Extract the [X, Y] coordinate from the center of the cell holding the provided text.  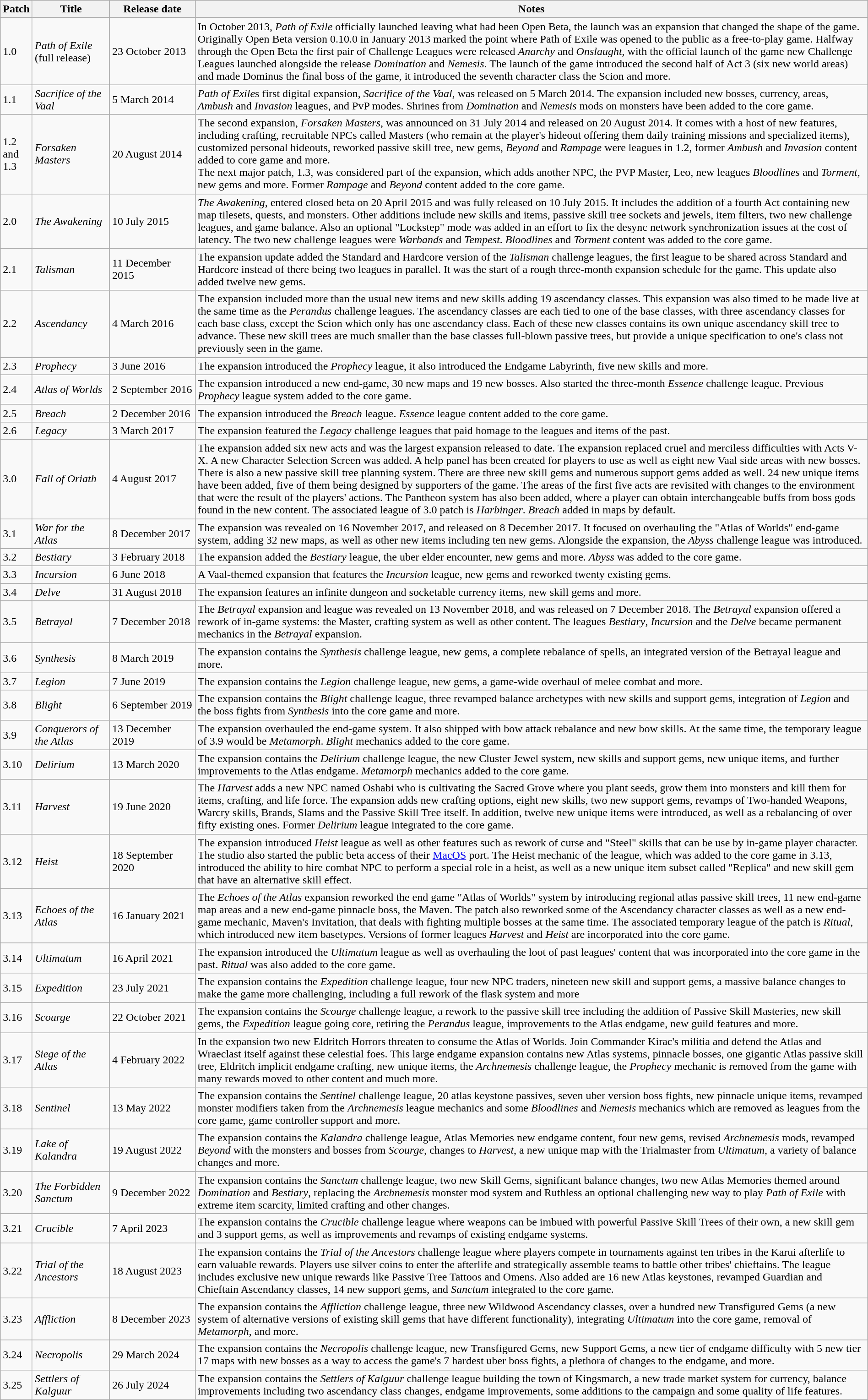
Talisman [71, 269]
The Awakening [71, 221]
16 January 2021 [152, 916]
2.3 [16, 366]
3.15 [16, 987]
3.8 [16, 705]
7 April 2023 [152, 1228]
4 February 2022 [152, 1060]
7 June 2019 [152, 681]
3.22 [16, 1270]
4 August 2017 [152, 479]
A Vaal-themed expansion that features the Incursion league, new gems and reworked twenty existing gems. [531, 575]
Conquerors of the Atlas [71, 735]
Harvest [71, 807]
2.6 [16, 430]
Betrayal [71, 622]
3.3 [16, 575]
Notes [531, 9]
3.24 [16, 1355]
2.4 [16, 389]
3.7 [16, 681]
19 June 2020 [152, 807]
Necropolis [71, 1355]
7 December 2018 [152, 622]
Ultimatum [71, 958]
1.1 [16, 100]
20 August 2014 [152, 154]
Delirium [71, 765]
3 March 2017 [152, 430]
3.0 [16, 479]
Legacy [71, 430]
18 August 2023 [152, 1270]
Delve [71, 592]
Path of Exile (full release) [71, 51]
9 December 2022 [152, 1193]
Lake of Kalandra [71, 1150]
3.16 [16, 1018]
3.4 [16, 592]
3.21 [16, 1228]
The expansion introduced the Breach league. Essence league content added to the core game. [531, 413]
3.5 [16, 622]
Breach [71, 413]
22 October 2021 [152, 1018]
3.6 [16, 658]
Trial of the Ancestors [71, 1270]
Scourge [71, 1018]
6 September 2019 [152, 705]
2 September 2016 [152, 389]
Heist [71, 861]
13 December 2019 [152, 735]
Affliction [71, 1319]
Siege of the Atlas [71, 1060]
Synthesis [71, 658]
8 March 2019 [152, 658]
8 December 2023 [152, 1319]
Crucible [71, 1228]
3.13 [16, 916]
Fall of Oriath [71, 479]
The expansion features an infinite dungeon and socketable currency items, new skill gems and more. [531, 592]
The Forbidden Sanctum [71, 1193]
Blight [71, 705]
The expansion featured the Legacy challenge leagues that paid homage to the leagues and items of the past. [531, 430]
3.1 [16, 533]
4 March 2016 [152, 324]
2.2 [16, 324]
3 February 2018 [152, 557]
23 July 2021 [152, 987]
5 March 2014 [152, 100]
Bestiary [71, 557]
3.20 [16, 1193]
3.18 [16, 1108]
1.2and1.3 [16, 154]
3.2 [16, 557]
Title [71, 9]
Echoes of the Atlas [71, 916]
16 April 2021 [152, 958]
Legion [71, 681]
18 September 2020 [152, 861]
23 October 2013 [152, 51]
Incursion [71, 575]
13 March 2020 [152, 765]
3.12 [16, 861]
Settlers of Kalguur [71, 1385]
11 December 2015 [152, 269]
Sacrifice of the Vaal [71, 100]
3.10 [16, 765]
The expansion added the Bestiary league, the uber elder encounter, new gems and more. Abyss was added to the core game. [531, 557]
3.11 [16, 807]
2 December 2016 [152, 413]
Release date [152, 9]
Ascendancy [71, 324]
19 August 2022 [152, 1150]
Prophecy [71, 366]
3.19 [16, 1150]
2.5 [16, 413]
1.0 [16, 51]
Forsaken Masters [71, 154]
3.23 [16, 1319]
War for the Atlas [71, 533]
3 June 2016 [152, 366]
29 March 2024 [152, 1355]
2.0 [16, 221]
The expansion introduced the Prophecy league, it also introduced the Endgame Labyrinth, five new skills and more. [531, 366]
6 June 2018 [152, 575]
Atlas of Worlds [71, 389]
10 July 2015 [152, 221]
3.14 [16, 958]
Patch [16, 9]
2.1 [16, 269]
The expansion contains the Legion challenge league, new gems, a game-wide overhaul of melee combat and more. [531, 681]
Sentinel [71, 1108]
Expedition [71, 987]
3.25 [16, 1385]
31 August 2018 [152, 592]
26 July 2024 [152, 1385]
3.17 [16, 1060]
3.9 [16, 735]
8 December 2017 [152, 533]
13 May 2022 [152, 1108]
